Determine the [x, y] coordinate at the center of the cell enclosing the given text.  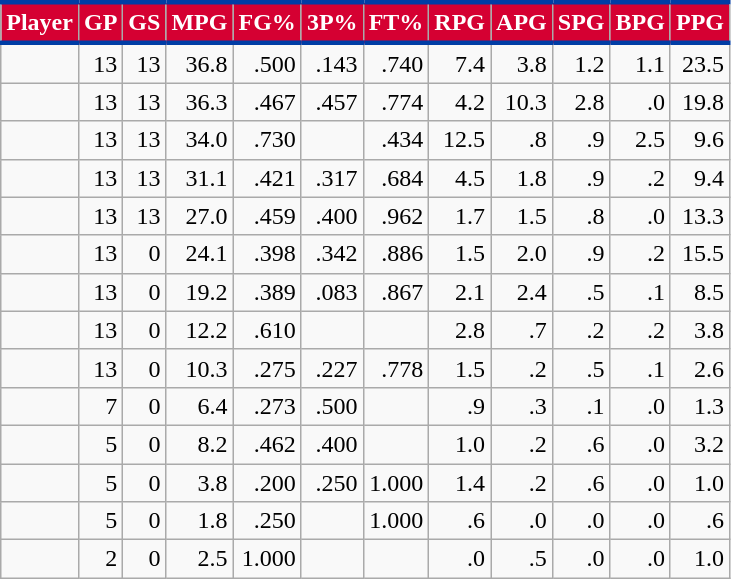
.457 [332, 102]
.398 [267, 254]
1.2 [581, 63]
.317 [332, 178]
.730 [267, 140]
15.5 [700, 254]
2.1 [460, 292]
36.8 [200, 63]
.421 [267, 178]
MPG [200, 22]
8.2 [200, 444]
34.0 [200, 140]
.3 [522, 406]
.886 [396, 254]
.459 [267, 216]
2 [100, 559]
.083 [332, 292]
.610 [267, 330]
1.4 [460, 483]
24.1 [200, 254]
.462 [267, 444]
.7 [522, 330]
3.2 [700, 444]
.273 [267, 406]
6.4 [200, 406]
8.5 [700, 292]
2.0 [522, 254]
SPG [581, 22]
19.2 [200, 292]
1.3 [700, 406]
12.2 [200, 330]
.389 [267, 292]
2.6 [700, 368]
36.3 [200, 102]
13.3 [700, 216]
27.0 [200, 216]
1.7 [460, 216]
19.8 [700, 102]
.467 [267, 102]
FT% [396, 22]
9.4 [700, 178]
.434 [396, 140]
31.1 [200, 178]
.684 [396, 178]
Player [40, 22]
PPG [700, 22]
12.5 [460, 140]
.962 [396, 216]
2.4 [522, 292]
BPG [640, 22]
7 [100, 406]
.774 [396, 102]
9.6 [700, 140]
.227 [332, 368]
RPG [460, 22]
.867 [396, 292]
4.2 [460, 102]
.200 [267, 483]
.275 [267, 368]
GS [144, 22]
.740 [396, 63]
7.4 [460, 63]
.778 [396, 368]
.143 [332, 63]
4.5 [460, 178]
3P% [332, 22]
GP [100, 22]
.342 [332, 254]
FG% [267, 22]
23.5 [700, 63]
APG [522, 22]
1.1 [640, 63]
